Detect which cell encompasses the target text, then output its (x, y) center coordinate. 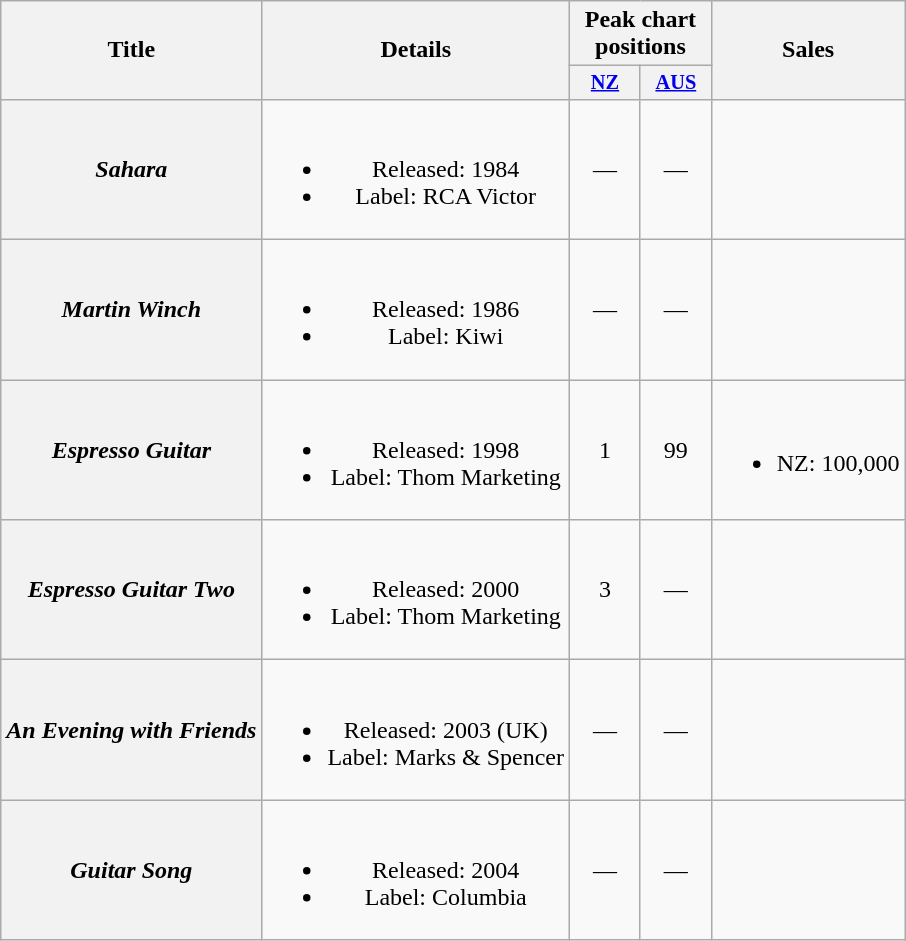
Title (132, 50)
Guitar Song (132, 870)
99 (676, 450)
AUS (676, 83)
Released: 1986Label: Kiwi (416, 310)
Details (416, 50)
Sahara (132, 169)
Peak chart positions (641, 34)
Sales (808, 50)
NZ (606, 83)
1 (606, 450)
Released: 1984Label: RCA Victor (416, 169)
Released: 2000Label: Thom Marketing (416, 590)
3 (606, 590)
Martin Winch (132, 310)
Espresso Guitar Two (132, 590)
Released: 2003 (UK)Label: Marks & Spencer (416, 730)
Espresso Guitar (132, 450)
An Evening with Friends (132, 730)
NZ: 100,000 (808, 450)
Released: 2004Label: Columbia (416, 870)
Released: 1998Label: Thom Marketing (416, 450)
